Provide the [x, y] coordinate of the cell's center where the given text is located.  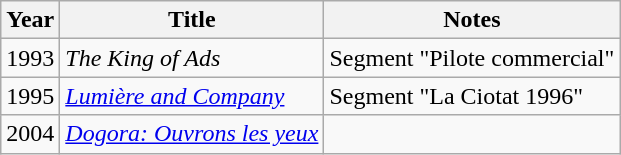
Notes [472, 20]
Segment "Pilote commercial" [472, 58]
Dogora: Ouvrons les yeux [192, 134]
1995 [30, 96]
Lumière and Company [192, 96]
1993 [30, 58]
2004 [30, 134]
Segment "La Ciotat 1996" [472, 96]
Year [30, 20]
Title [192, 20]
The King of Ads [192, 58]
